Detect which cell encompasses the target text, then output its [x, y] center coordinate. 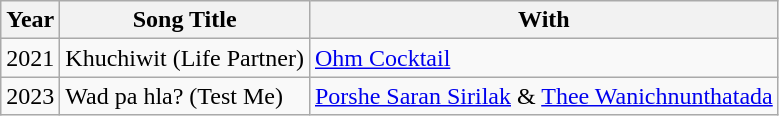
Song Title [185, 20]
Wad pa hla? (Test Me) [185, 96]
Porshe Saran Sirilak & Thee Wanichnunthatada [544, 96]
2021 [30, 58]
2023 [30, 96]
With [544, 20]
Khuchiwit (Life Partner) [185, 58]
Ohm Cocktail [544, 58]
Year [30, 20]
